For the text-containing cell, return its midpoint in [X, Y] coordinate format. 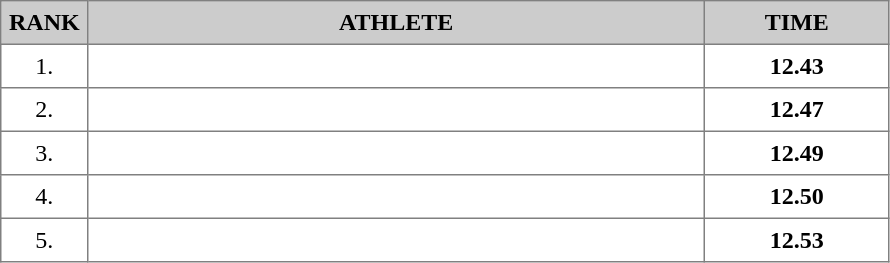
12.50 [796, 197]
1. [44, 66]
3. [44, 153]
RANK [44, 23]
12.43 [796, 66]
ATHLETE [396, 23]
4. [44, 197]
12.49 [796, 153]
12.47 [796, 110]
5. [44, 240]
12.53 [796, 240]
TIME [796, 23]
2. [44, 110]
